From the cell containing the given text, extract its center point as (X, Y) coordinate. 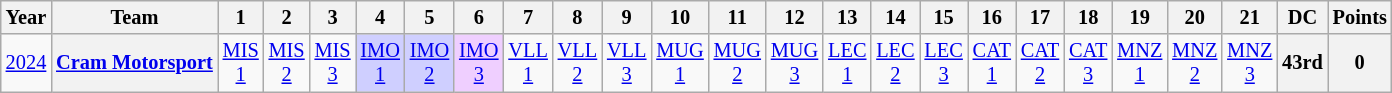
CAT2 (1040, 63)
21 (1250, 17)
VLL2 (578, 63)
5 (430, 17)
VLL3 (626, 63)
LEC2 (895, 63)
MIS3 (333, 63)
4 (380, 17)
Year (26, 17)
DC (1302, 17)
IMO1 (380, 63)
19 (1140, 17)
MIS2 (287, 63)
CAT3 (1088, 63)
11 (738, 17)
8 (578, 17)
15 (944, 17)
1 (241, 17)
18 (1088, 17)
MNZ2 (1194, 63)
10 (680, 17)
VLL1 (528, 63)
MIS1 (241, 63)
IMO3 (478, 63)
2024 (26, 63)
MNZ3 (1250, 63)
20 (1194, 17)
0 (1360, 63)
3 (333, 17)
MUG3 (794, 63)
14 (895, 17)
17 (1040, 17)
CAT1 (992, 63)
Cram Motorsport (134, 63)
7 (528, 17)
MUG2 (738, 63)
2 (287, 17)
16 (992, 17)
43rd (1302, 63)
MNZ1 (1140, 63)
9 (626, 17)
Team (134, 17)
13 (847, 17)
6 (478, 17)
LEC1 (847, 63)
LEC3 (944, 63)
Points (1360, 17)
12 (794, 17)
MUG1 (680, 63)
IMO2 (430, 63)
